From the cell containing the given text, extract its center point as (X, Y) coordinate. 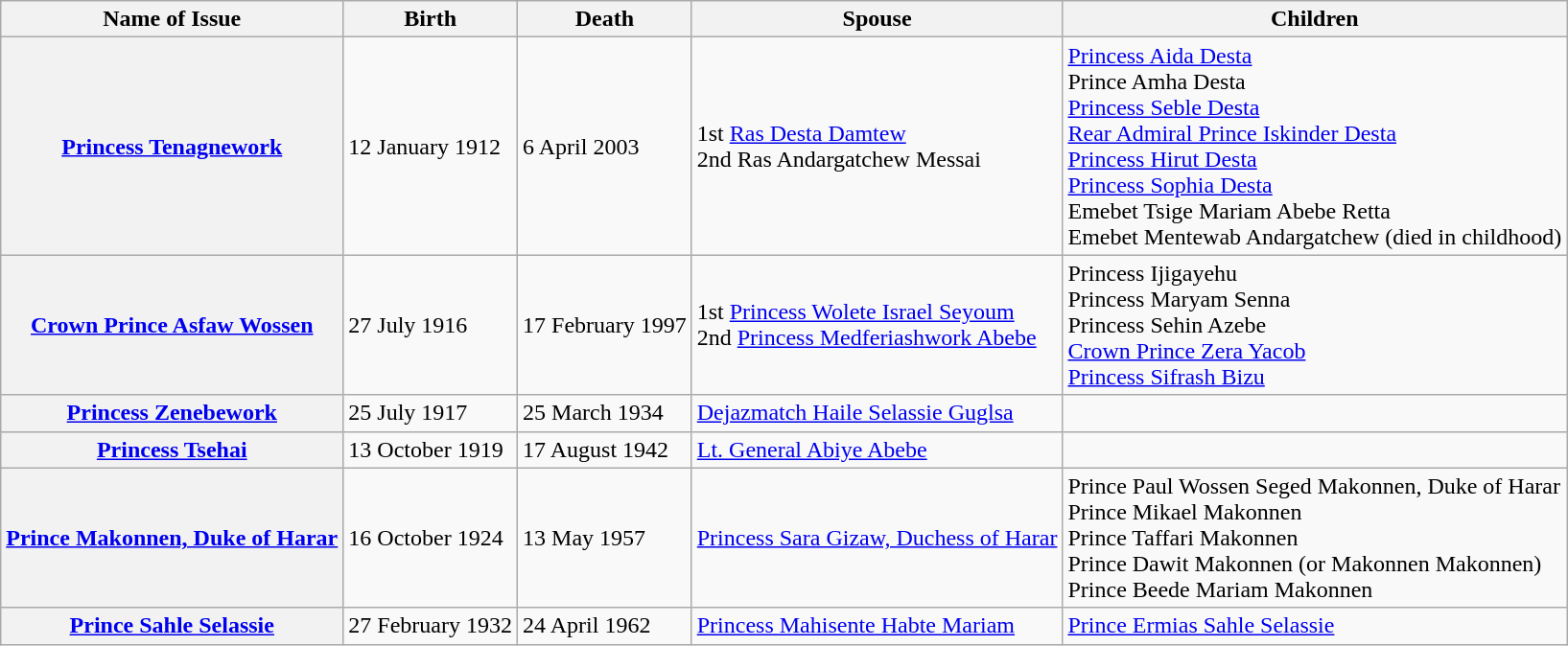
17 February 1997 (605, 325)
Name of Issue (173, 19)
16 October 1924 (431, 538)
Prince Makonnen, Duke of Harar (173, 538)
1st Princess Wolete Israel Seyoum2nd Princess Medferiashwork Abebe (877, 325)
Crown Prince Asfaw Wossen (173, 325)
Dejazmatch Haile Selassie Guglsa (877, 413)
Birth (431, 19)
Princess Tenagnework (173, 146)
Prince Ermias Sahle Selassie (1315, 626)
13 October 1919 (431, 450)
25 March 1934 (605, 413)
Princess Sara Gizaw, Duchess of Harar (877, 538)
Lt. General Abiye Abebe (877, 450)
Princess Tsehai (173, 450)
Death (605, 19)
12 January 1912 (431, 146)
Princess IjigayehuPrincess Maryam SennaPrincess Sehin AzebeCrown Prince Zera YacobPrincess Sifrash Bizu (1315, 325)
Princess Zenebework (173, 413)
13 May 1957 (605, 538)
6 April 2003 (605, 146)
Children (1315, 19)
Spouse (877, 19)
25 July 1917 (431, 413)
Prince Sahle Selassie (173, 626)
1st Ras Desta Damtew2nd Ras Andargatchew Messai (877, 146)
Princess Mahisente Habte Mariam (877, 626)
17 August 1942 (605, 450)
27 February 1932 (431, 626)
24 April 1962 (605, 626)
27 July 1916 (431, 325)
